Identify which cell holds the provided text, then report its [X, Y] central coordinate. 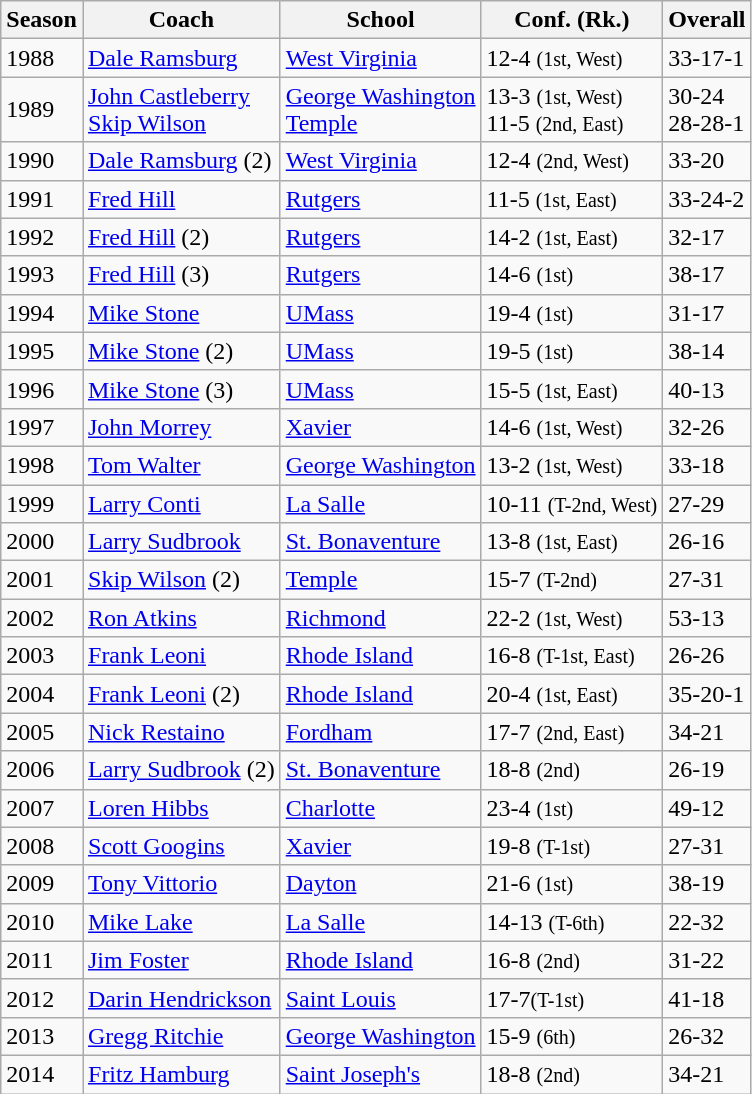
40-13 [707, 389]
Richmond [380, 618]
27-29 [707, 503]
31-17 [707, 313]
13-8 (1st, East) [572, 542]
12-4 (1st, West) [572, 58]
1996 [42, 389]
1990 [42, 161]
Jim Foster [181, 960]
2000 [42, 542]
17-7(T-1st) [572, 998]
22-32 [707, 922]
38-17 [707, 275]
23-4 (1st) [572, 808]
Fred Hill [181, 199]
2007 [42, 808]
15-7 (T-2nd) [572, 580]
22-2 (1st, West) [572, 618]
41-18 [707, 998]
30-2428-28-1 [707, 110]
2012 [42, 998]
Frank Leoni (2) [181, 694]
Ron Atkins [181, 618]
19-5 (1st) [572, 351]
13-2 (1st, West) [572, 465]
1988 [42, 58]
21-6 (1st) [572, 884]
1991 [42, 199]
11-5 (1st, East) [572, 199]
Mike Stone (2) [181, 351]
38-14 [707, 351]
2011 [42, 960]
Fritz Hamburg [181, 1074]
26-32 [707, 1036]
2009 [42, 884]
14-2 (1st, East) [572, 237]
Mike Lake [181, 922]
Larry Sudbrook [181, 542]
Darin Hendrickson [181, 998]
16-8 (2nd) [572, 960]
53-13 [707, 618]
2003 [42, 656]
31-22 [707, 960]
1992 [42, 237]
2002 [42, 618]
49-12 [707, 808]
1999 [42, 503]
Temple [380, 580]
32-17 [707, 237]
Coach [181, 20]
32-26 [707, 427]
2005 [42, 732]
1989 [42, 110]
Overall [707, 20]
38-19 [707, 884]
Conf. (Rk.) [572, 20]
Larry Conti [181, 503]
19-4 (1st) [572, 313]
15-9 (6th) [572, 1036]
26-26 [707, 656]
33-20 [707, 161]
1993 [42, 275]
2013 [42, 1036]
14-6 (1st) [572, 275]
Nick Restaino [181, 732]
26-16 [707, 542]
Frank Leoni [181, 656]
School [380, 20]
33-24-2 [707, 199]
2014 [42, 1074]
16-8 (T-1st, East) [572, 656]
20-4 (1st, East) [572, 694]
Dayton [380, 884]
Mike Stone (3) [181, 389]
14-6 (1st, West) [572, 427]
12-4 (2nd, West) [572, 161]
Gregg Ritchie [181, 1036]
1998 [42, 465]
14-13 (T-6th) [572, 922]
Saint Joseph's [380, 1074]
10-11 (T-2nd, West) [572, 503]
Fordham [380, 732]
Saint Louis [380, 998]
19-8 (T-1st) [572, 846]
John Morrey [181, 427]
Dale Ramsburg (2) [181, 161]
George WashingtonTemple [380, 110]
Charlotte [380, 808]
33-17-1 [707, 58]
15-5 (1st, East) [572, 389]
33-18 [707, 465]
Dale Ramsburg [181, 58]
Skip Wilson (2) [181, 580]
2008 [42, 846]
1997 [42, 427]
1994 [42, 313]
26-19 [707, 770]
Mike Stone [181, 313]
13-3 (1st, West)11-5 (2nd, East) [572, 110]
2001 [42, 580]
2004 [42, 694]
Fred Hill (2) [181, 237]
1995 [42, 351]
Larry Sudbrook (2) [181, 770]
John CastleberrySkip Wilson [181, 110]
Season [42, 20]
2006 [42, 770]
Scott Googins [181, 846]
Fred Hill (3) [181, 275]
Tom Walter [181, 465]
Loren Hibbs [181, 808]
35-20-1 [707, 694]
Tony Vittorio [181, 884]
17-7 (2nd, East) [572, 732]
2010 [42, 922]
